Search for the cell housing the specified text and yield its (X, Y) center coordinate. 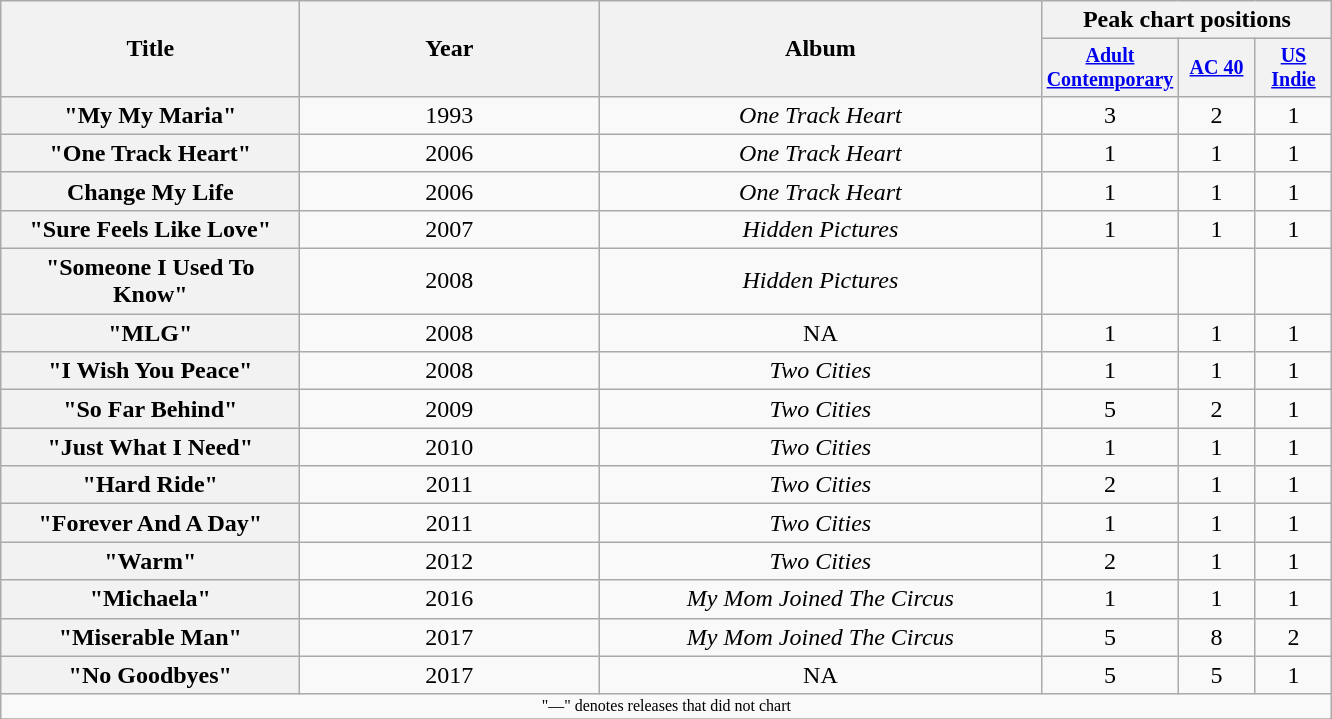
2007 (450, 229)
AC 40 (1216, 68)
"No Goodbyes" (150, 675)
"MLG" (150, 333)
"Sure Feels Like Love" (150, 229)
"Michaela" (150, 599)
"One Track Heart" (150, 153)
Album (820, 49)
2010 (450, 447)
2009 (450, 409)
"Miserable Man" (150, 637)
"I Wish You Peace" (150, 371)
"Someone I Used To Know" (150, 282)
Peak chart positions (1187, 20)
Adult Contemporary (1110, 68)
US Indie (1294, 68)
"Just What I Need" (150, 447)
"Warm" (150, 561)
2012 (450, 561)
Change My Life (150, 191)
Title (150, 49)
"So Far Behind" (150, 409)
2016 (450, 599)
"Hard Ride" (150, 485)
"My My Maria" (150, 115)
Year (450, 49)
1993 (450, 115)
3 (1110, 115)
"—" denotes releases that did not chart (666, 706)
"Forever And A Day" (150, 523)
8 (1216, 637)
